Return (x, y) of the center of cell containing provided text 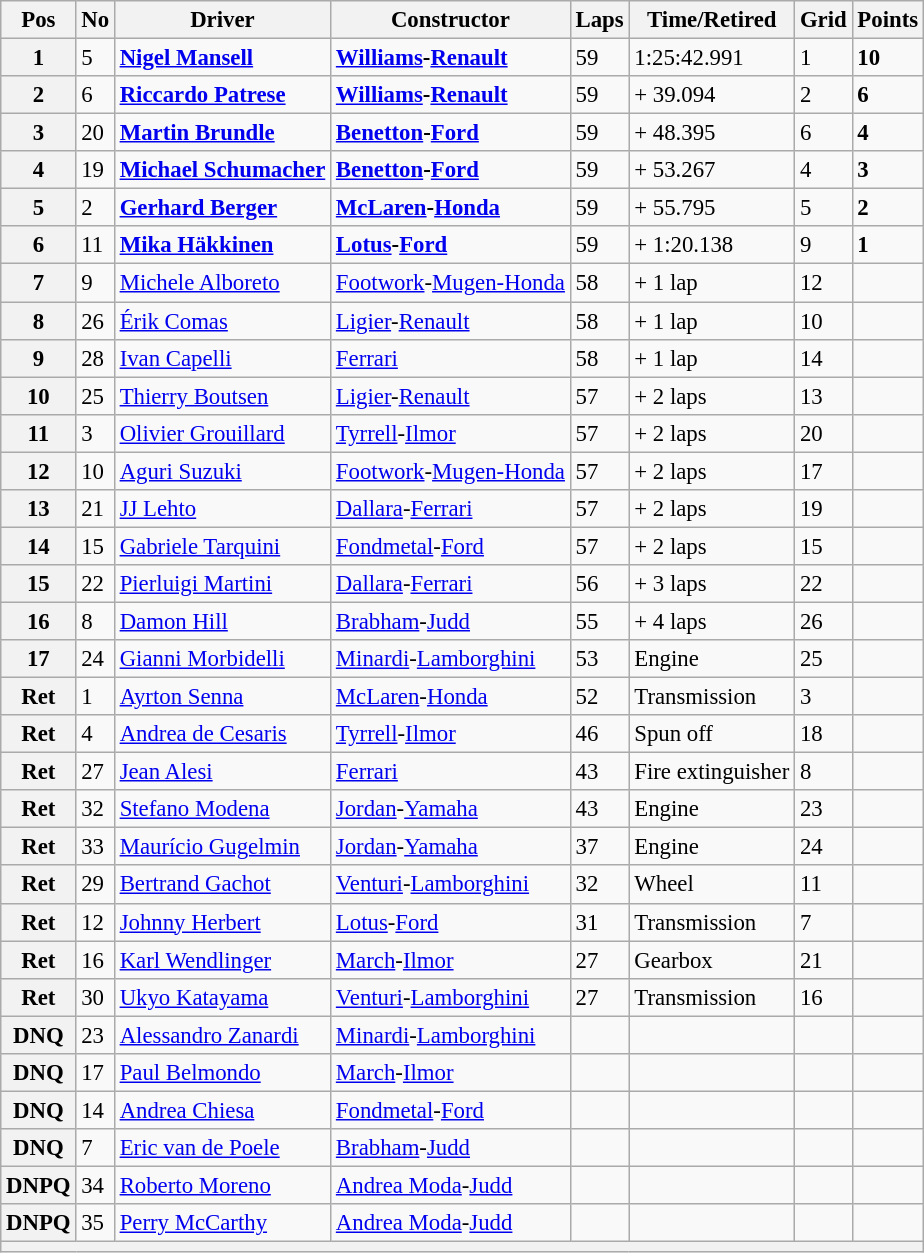
37 (600, 847)
Spun off (712, 734)
Riccardo Patrese (222, 95)
Perry McCarthy (222, 1223)
46 (600, 734)
Grid (824, 20)
+ 3 laps (712, 584)
+ 53.267 (712, 170)
Bertrand Gachot (222, 885)
Gabriele Tarquini (222, 546)
Nigel Mansell (222, 58)
31 (600, 922)
Gearbox (712, 960)
Johnny Herbert (222, 922)
Érik Comas (222, 321)
+ 4 laps (712, 621)
28 (95, 358)
Pierluigi Martini (222, 584)
Fire extinguisher (712, 772)
55 (600, 621)
+ 48.395 (712, 133)
56 (600, 584)
Gianni Morbidelli (222, 659)
1:25:42.991 (712, 58)
No (95, 20)
+ 39.094 (712, 95)
Mika Häkkinen (222, 245)
34 (95, 1185)
Paul Belmondo (222, 1073)
Wheel (712, 885)
Stefano Modena (222, 809)
Gerhard Berger (222, 208)
Thierry Boutsen (222, 396)
18 (824, 734)
Ukyo Katayama (222, 997)
Constructor (451, 20)
Roberto Moreno (222, 1185)
Alessandro Zanardi (222, 1035)
Andrea Chiesa (222, 1110)
Karl Wendlinger (222, 960)
JJ Lehto (222, 509)
Points (888, 20)
Maurício Gugelmin (222, 847)
Ayrton Senna (222, 697)
52 (600, 697)
Driver (222, 20)
Aguri Suzuki (222, 471)
29 (95, 885)
Michele Alboreto (222, 283)
Michael Schumacher (222, 170)
Pos (38, 20)
35 (95, 1223)
53 (600, 659)
Andrea de Cesaris (222, 734)
Jean Alesi (222, 772)
33 (95, 847)
Ivan Capelli (222, 358)
+ 1:20.138 (712, 245)
+ 55.795 (712, 208)
Damon Hill (222, 621)
30 (95, 997)
Laps (600, 20)
Eric van de Poele (222, 1148)
Olivier Grouillard (222, 433)
Time/Retired (712, 20)
Martin Brundle (222, 133)
